Capture the cell that displays the provided text and extract its [X, Y] central coordinate. 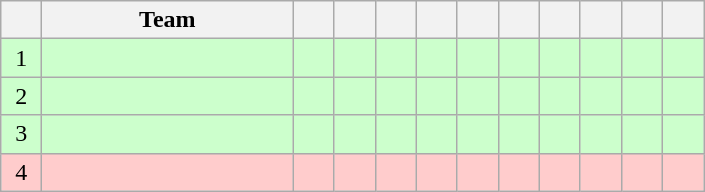
4 [22, 172]
3 [22, 134]
Team [168, 20]
1 [22, 58]
2 [22, 96]
